For the text-containing cell, return its midpoint in [x, y] coordinate format. 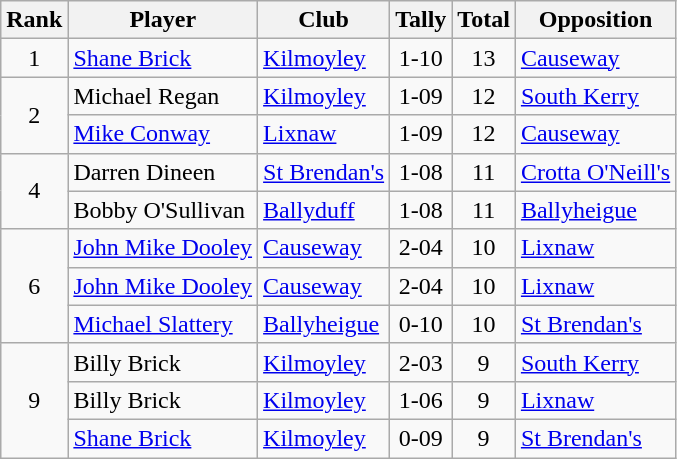
Darren Dineen [163, 172]
2 [34, 115]
1-10 [421, 58]
Michael Slattery [163, 324]
0-10 [421, 324]
6 [34, 286]
Mike Conway [163, 134]
Rank [34, 20]
0-09 [421, 438]
Opposition [595, 20]
Tally [421, 20]
Crotta O'Neill's [595, 172]
Bobby O'Sullivan [163, 210]
1-06 [421, 400]
1 [34, 58]
Club [324, 20]
13 [484, 58]
Total [484, 20]
2-03 [421, 362]
4 [34, 191]
Player [163, 20]
Michael Regan [163, 96]
Ballyduff [324, 210]
